Determine the (X, Y) coordinate at the center of the cell enclosing the given text.  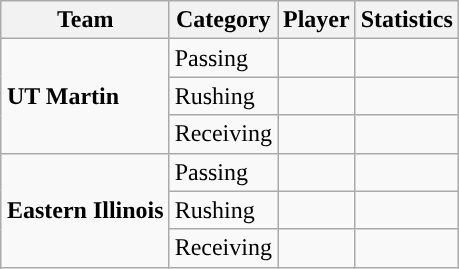
Statistics (406, 20)
UT Martin (85, 96)
Team (85, 20)
Category (223, 20)
Player (317, 20)
Eastern Illinois (85, 210)
